For the text-containing cell, return its midpoint in (X, Y) coordinate format. 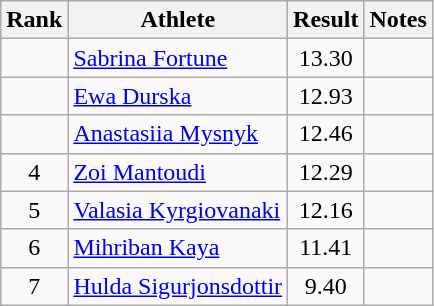
Hulda Sigurjonsdottir (178, 286)
12.93 (326, 96)
5 (34, 210)
11.41 (326, 248)
Zoi Mantoudi (178, 172)
12.16 (326, 210)
Notes (398, 20)
12.46 (326, 134)
13.30 (326, 58)
12.29 (326, 172)
4 (34, 172)
Rank (34, 20)
Result (326, 20)
Ewa Durska (178, 96)
6 (34, 248)
9.40 (326, 286)
Mihriban Kaya (178, 248)
Valasia Kyrgiovanaki (178, 210)
Sabrina Fortune (178, 58)
7 (34, 286)
Anastasiia Mysnyk (178, 134)
Athlete (178, 20)
